Scan for the cell matching the given text and deliver its (X, Y) coordinate at center. 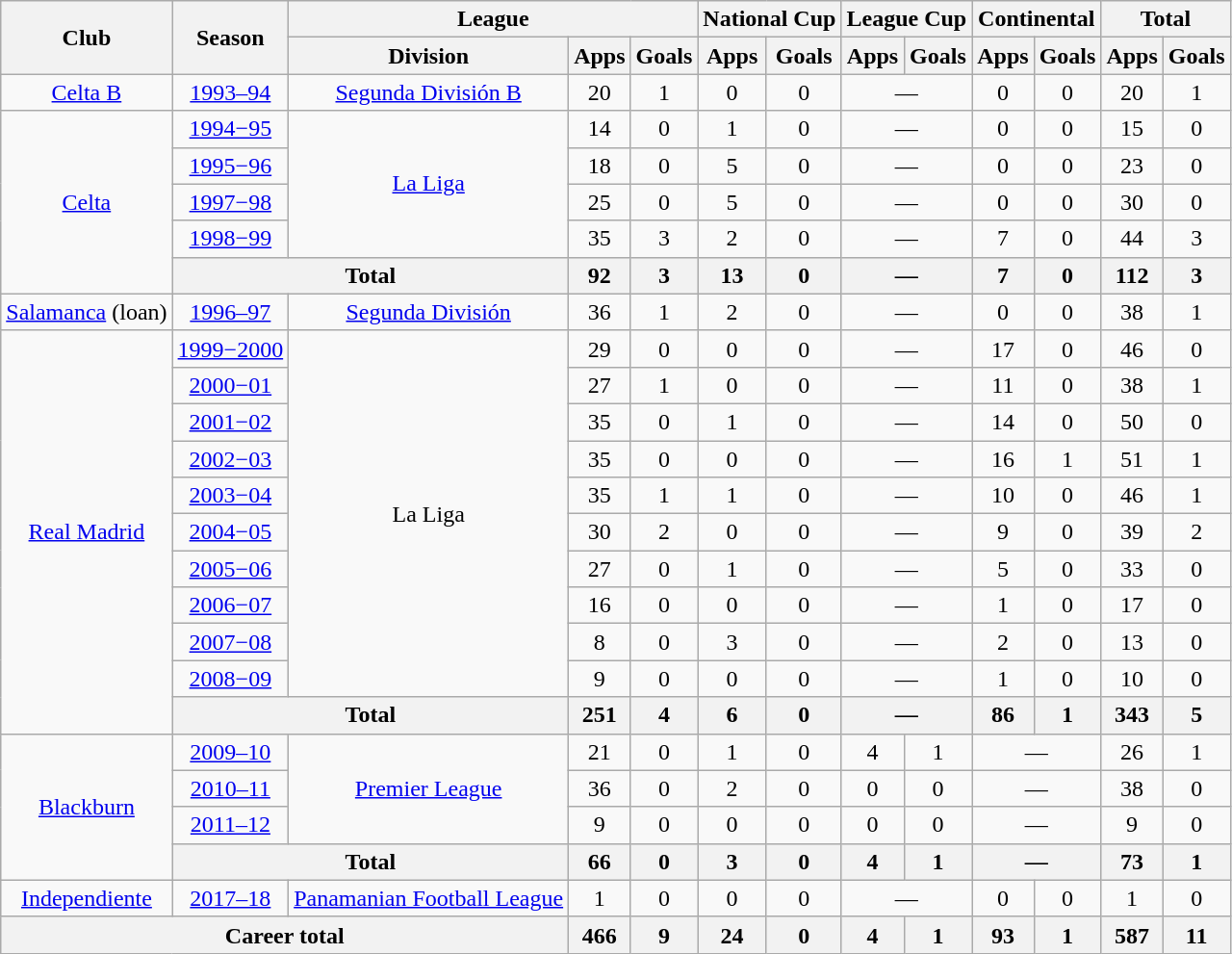
Celta B (87, 92)
2007−08 (231, 642)
2006−07 (231, 606)
2002−03 (231, 459)
86 (1003, 715)
2017–18 (231, 898)
League Cup (907, 19)
Blackburn (87, 807)
26 (1132, 752)
73 (1132, 862)
Club (87, 38)
2003−04 (231, 496)
2010–11 (231, 788)
1997−98 (231, 202)
2001−02 (231, 422)
24 (732, 935)
8 (600, 642)
1998−99 (231, 239)
466 (600, 935)
44 (1132, 239)
25 (600, 202)
18 (600, 166)
League (493, 19)
Segunda División (429, 312)
343 (1132, 715)
Career total (285, 935)
587 (1132, 935)
Real Madrid (87, 531)
2009–10 (231, 752)
15 (1132, 129)
23 (1132, 166)
Celta (87, 202)
93 (1003, 935)
Segunda División B (429, 92)
2005−06 (231, 569)
Continental (1037, 19)
39 (1132, 532)
50 (1132, 422)
2008−09 (231, 679)
21 (600, 752)
251 (600, 715)
Division (429, 56)
6 (732, 715)
2000−01 (231, 385)
2011–12 (231, 825)
Season (231, 38)
2004−05 (231, 532)
Panamanian Football League (429, 898)
1994−95 (231, 129)
33 (1132, 569)
Premier League (429, 788)
29 (600, 348)
1996–97 (231, 312)
51 (1132, 459)
1995−96 (231, 166)
National Cup (770, 19)
1999−2000 (231, 348)
92 (600, 275)
Salamanca (loan) (87, 312)
1993–94 (231, 92)
66 (600, 862)
112 (1132, 275)
Independiente (87, 898)
